Detect which cell encompasses the target text, then output its [X, Y] center coordinate. 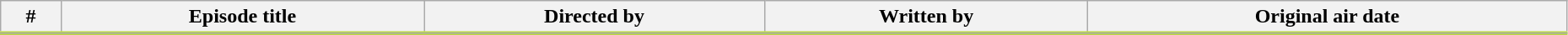
Directed by [595, 17]
Original air date [1328, 17]
# [31, 17]
Written by [926, 17]
Episode title [242, 17]
